From the cell containing the given text, extract its center point as (x, y) coordinate. 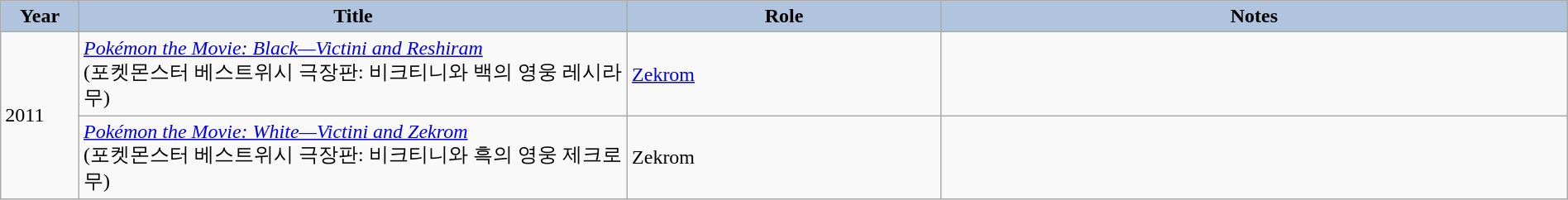
Pokémon the Movie: White—Victini and Zekrom(포켓몬스터 베스트위시 극장판: 비크티니와 흑의 영웅 제크로무) (352, 157)
Year (40, 17)
Notes (1254, 17)
Role (784, 17)
Pokémon the Movie: Black—Victini and Reshiram(포켓몬스터 베스트위시 극장판: 비크티니와 백의 영웅 레시라무) (352, 74)
Title (352, 17)
2011 (40, 116)
